Determine the (x, y) coordinate at the center of the cell enclosing the given text.  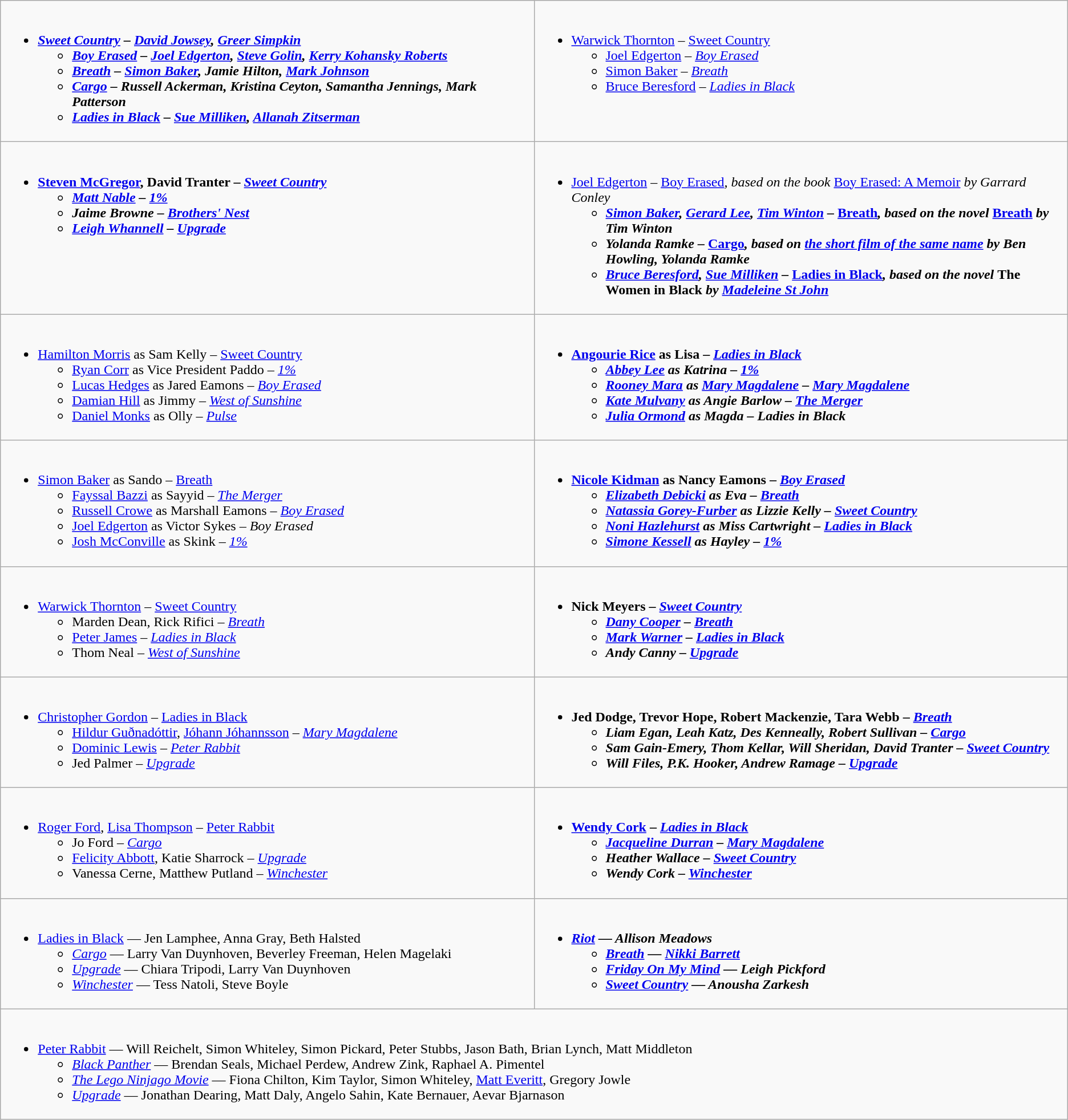
Christopher Gordon – Ladies in BlackHildur Guðnadóttir, Jóhann Jóhannsson – Mary MagdaleneDominic Lewis – Peter RabbitJed Palmer – Upgrade (267, 732)
Wendy Cork – Ladies in BlackJacqueline Durran – Mary MagdaleneHeather Wallace – Sweet CountryWendy Cork – Winchester (801, 843)
Warwick Thornton – Sweet CountryJoel Edgerton – Boy ErasedSimon Baker – BreathBruce Beresford – Ladies in Black (801, 71)
Steven McGregor, David Tranter – Sweet CountryMatt Nable – 1%Jaime Browne – Brothers' NestLeigh Whannell – Upgrade (267, 228)
Nick Meyers – Sweet CountryDany Cooper – BreathMark Warner – Ladies in BlackAndy Canny – Upgrade (801, 622)
Roger Ford, Lisa Thompson – Peter RabbitJo Ford – CargoFelicity Abbott, Katie Sharrock – UpgradeVanessa Cerne, Matthew Putland – Winchester (267, 843)
Warwick Thornton – Sweet CountryMarden Dean, Rick Rifici – BreathPeter James – Ladies in BlackThom Neal – West of Sunshine (267, 622)
Riot — Allison MeadowsBreath — Nikki BarrettFriday On My Mind — Leigh PickfordSweet Country — Anousha Zarkesh (801, 953)
